Find where the given text appears and provide that cell's center as (X, Y) coordinate. 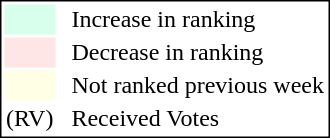
Increase in ranking (198, 19)
(RV) (29, 119)
Not ranked previous week (198, 85)
Decrease in ranking (198, 53)
Received Votes (198, 119)
